Locate the cell with the specified text and output its [X, Y] center coordinate. 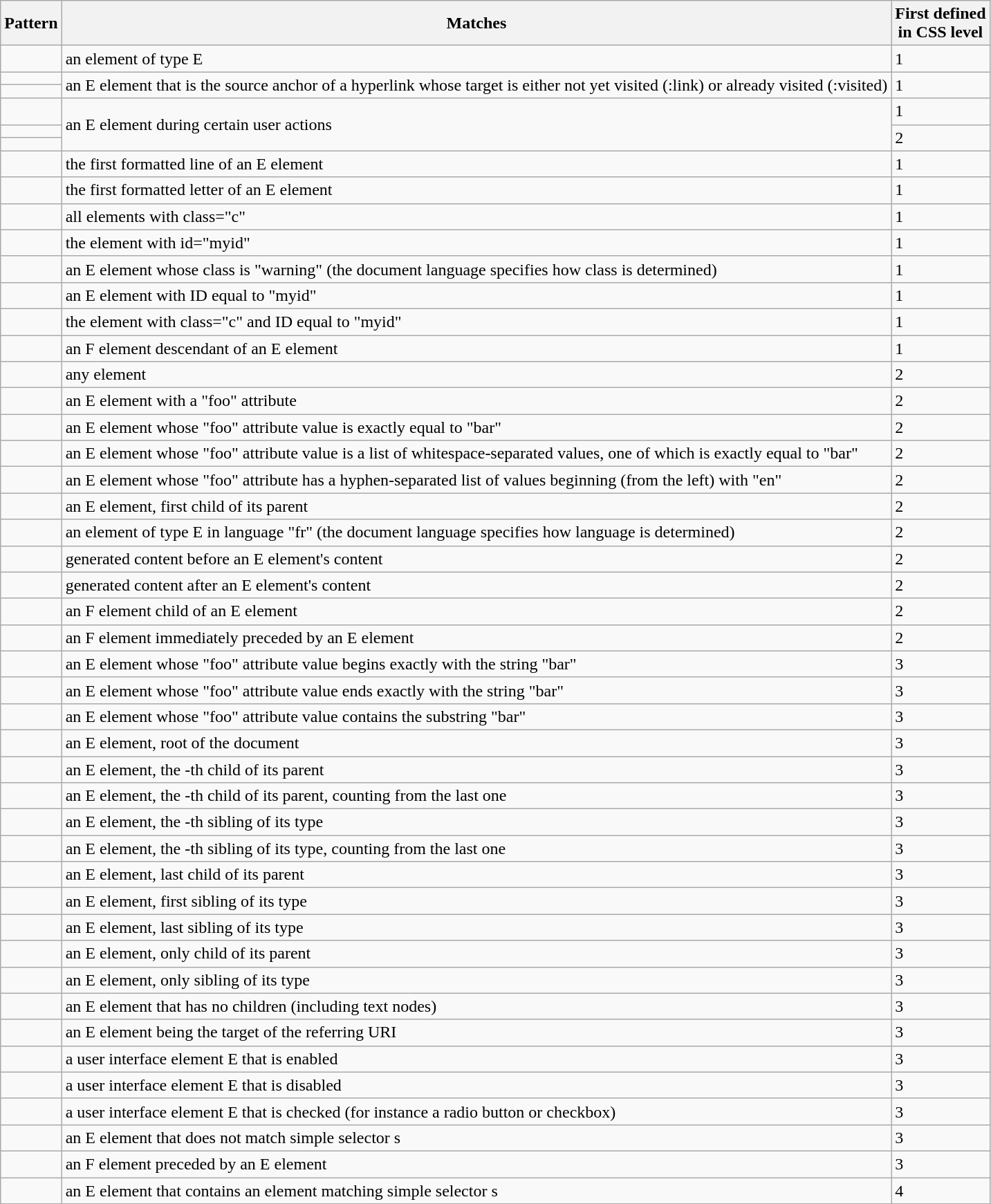
an E element with a "foo" attribute [476, 401]
an E element, root of the document [476, 743]
an F element immediately preceded by an E element [476, 638]
a user interface element E that is enabled [476, 1059]
an E element being the target of the referring URI [476, 1032]
an E element, the -th child of its parent, counting from the last one [476, 796]
an F element preceded by an E element [476, 1164]
an E element, the -th sibling of its type, counting from the last one [476, 849]
generated content after an E element's content [476, 585]
an E element whose "foo" attribute has a hyphen-separated list of values beginning (from the left) with "en" [476, 480]
a user interface element E that is checked (for instance a radio button or checkbox) [476, 1111]
an E element, only sibling of its type [476, 980]
an E element, only child of its parent [476, 954]
an E element that has no children (including text nodes) [476, 1006]
the first formatted line of an E element [476, 164]
4 [941, 1190]
an E element with ID equal to "myid" [476, 295]
an E element, first child of its parent [476, 506]
generated content before an E element's content [476, 559]
an E element whose "foo" attribute value is a list of whitespace-separated values, one of which is exactly equal to "bar" [476, 454]
an E element, last child of its parent [476, 875]
an F element child of an E element [476, 611]
an E element during certain user actions [476, 124]
an E element whose "foo" attribute value ends exactly with the string "bar" [476, 690]
Matches [476, 24]
First definedin CSS level [941, 24]
an E element whose class is "warning" (the document language specifies how class is determined) [476, 269]
an E element whose "foo" attribute value begins exactly with the string "bar" [476, 664]
all elements with class="c" [476, 216]
an E element whose "foo" attribute value contains the substring "bar" [476, 716]
a user interface element E that is disabled [476, 1085]
an E element, first sibling of its type [476, 901]
an E element that does not match simple selector s [476, 1138]
an F element descendant of an E element [476, 348]
an E element that is the source anchor of a hyperlink whose target is either not yet visited (:link) or already visited (:visited) [476, 85]
an E element whose "foo" attribute value is exactly equal to "bar" [476, 427]
the element with class="c" and ID equal to "myid" [476, 322]
Pattern [31, 24]
an E element, the -th sibling of its type [476, 822]
the element with id="myid" [476, 243]
any element [476, 375]
an E element that contains an element matching simple selector s [476, 1190]
the first formatted letter of an E element [476, 190]
an element of type E [476, 59]
an E element, the -th child of its parent [476, 770]
an element of type E in language "fr" (the document language specifies how language is determined) [476, 532]
an E element, last sibling of its type [476, 927]
